Extract the [X, Y] coordinate from the center of the cell holding the provided text.  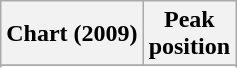
Chart (2009) [72, 34]
Peakposition [189, 34]
